Detect which cell encompasses the target text, then output its [x, y] center coordinate. 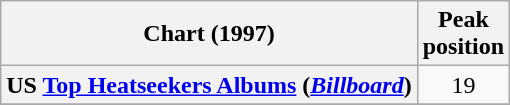
Chart (1997) [209, 34]
US Top Heatseekers Albums (Billboard) [209, 85]
Peakposition [463, 34]
19 [463, 85]
